Return (X, Y) of the center of cell containing provided text 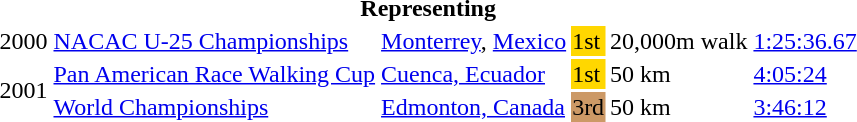
NACAC U-25 Championships (214, 41)
3rd (588, 107)
World Championships (214, 107)
Monterrey, Mexico (474, 41)
Cuenca, Ecuador (474, 74)
Edmonton, Canada (474, 107)
Pan American Race Walking Cup (214, 74)
20,000m walk (679, 41)
